Scan for the cell matching the given text and deliver its [x, y] coordinate at center. 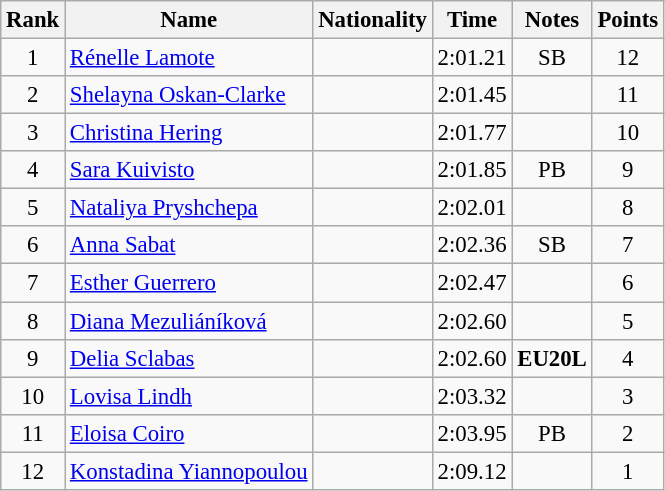
Nationality [372, 20]
2:01.85 [472, 170]
2:01.21 [472, 58]
Rank [33, 20]
2:03.32 [472, 396]
Anna Sabat [189, 245]
EU20L [552, 358]
2:01.77 [472, 133]
Points [628, 20]
Esther Guerrero [189, 283]
Eloisa Coiro [189, 433]
2:02.36 [472, 245]
Delia Sclabas [189, 358]
2:01.45 [472, 95]
Sara Kuivisto [189, 170]
Shelayna Oskan-Clarke [189, 95]
Christina Hering [189, 133]
Nataliya Pryshchepa [189, 208]
Konstadina Yiannopoulou [189, 471]
Lovisa Lindh [189, 396]
Rénelle Lamote [189, 58]
Notes [552, 20]
2:02.01 [472, 208]
Name [189, 20]
2:09.12 [472, 471]
2:03.95 [472, 433]
2:02.47 [472, 283]
Diana Mezuliáníková [189, 321]
Time [472, 20]
